Capture the cell that displays the provided text and extract its (x, y) central coordinate. 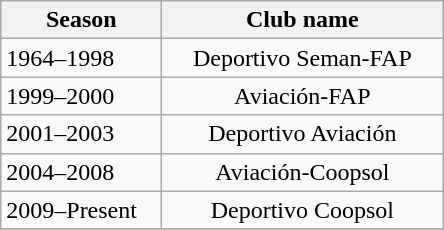
Deportivo Aviación (302, 134)
1999–2000 (82, 96)
2001–2003 (82, 134)
Season (82, 20)
Deportivo Coopsol (302, 210)
Club name (302, 20)
1964–1998 (82, 58)
Aviación-Coopsol (302, 172)
Deportivo Seman-FAP (302, 58)
2009–Present (82, 210)
Aviación-FAP (302, 96)
2004–2008 (82, 172)
